Provide the (X, Y) coordinate of the cell's center where the given text is located.  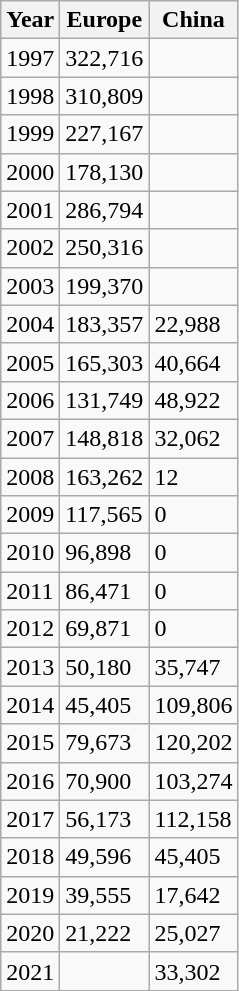
120,202 (194, 743)
96,898 (104, 553)
2003 (30, 286)
109,806 (194, 705)
Year (30, 20)
227,167 (104, 134)
148,818 (104, 438)
163,262 (104, 477)
2018 (30, 857)
32,062 (194, 438)
25,027 (194, 933)
2005 (30, 362)
1999 (30, 134)
69,871 (104, 629)
2007 (30, 438)
50,180 (104, 667)
35,747 (194, 667)
70,900 (104, 781)
250,316 (104, 248)
33,302 (194, 971)
2010 (30, 553)
165,303 (104, 362)
56,173 (104, 819)
2002 (30, 248)
322,716 (104, 58)
22,988 (194, 324)
117,565 (104, 515)
1998 (30, 96)
40,664 (194, 362)
2017 (30, 819)
2016 (30, 781)
2021 (30, 971)
86,471 (104, 591)
199,370 (104, 286)
17,642 (194, 895)
131,749 (104, 400)
2020 (30, 933)
2011 (30, 591)
103,274 (194, 781)
2013 (30, 667)
39,555 (104, 895)
183,357 (104, 324)
2019 (30, 895)
48,922 (194, 400)
2015 (30, 743)
2000 (30, 172)
2006 (30, 400)
79,673 (104, 743)
286,794 (104, 210)
49,596 (104, 857)
12 (194, 477)
112,158 (194, 819)
2001 (30, 210)
1997 (30, 58)
2008 (30, 477)
Europe (104, 20)
310,809 (104, 96)
China (194, 20)
21,222 (104, 933)
178,130 (104, 172)
2009 (30, 515)
2004 (30, 324)
2012 (30, 629)
2014 (30, 705)
